Extract the (X, Y) coordinate from the center of the cell holding the provided text.  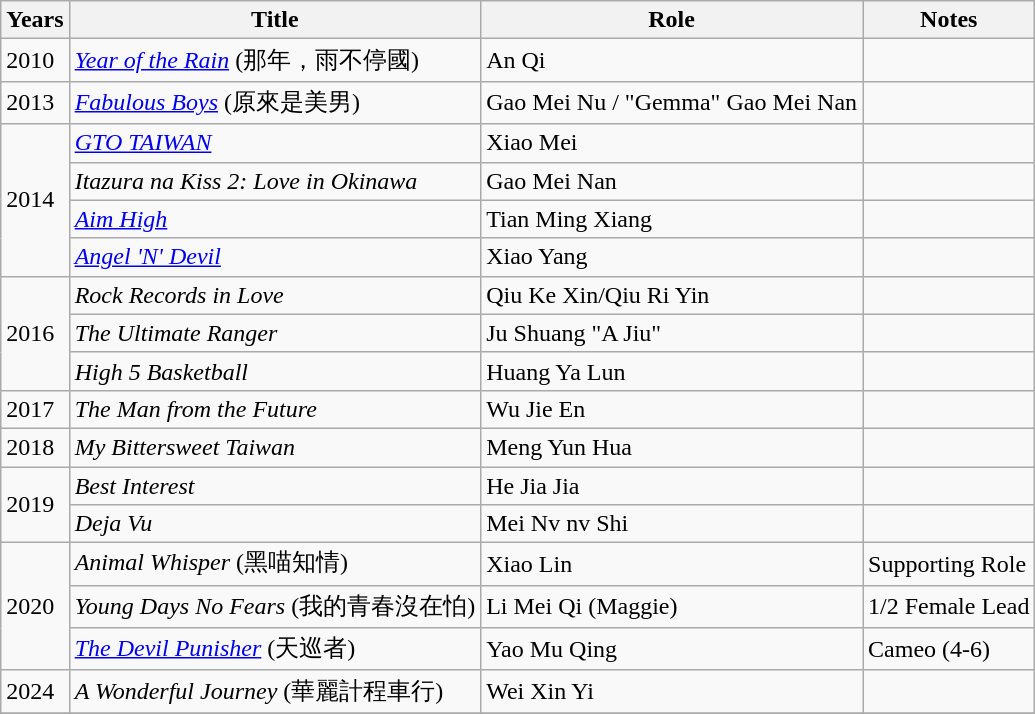
Ju Shuang "A Jiu" (672, 333)
Qiu Ke Xin/Qiu Ri Yin (672, 295)
High 5 Basketball (275, 371)
2018 (35, 447)
2017 (35, 409)
2014 (35, 200)
1/2 Female Lead (949, 606)
Meng Yun Hua (672, 447)
Supporting Role (949, 564)
2019 (35, 504)
The Ultimate Ranger (275, 333)
Xiao Lin (672, 564)
Itazura na Kiss 2: Love in Okinawa (275, 181)
Gao Mei Nu / "Gemma" Gao Mei Nan (672, 102)
Xiao Mei (672, 143)
A Wonderful Journey (華麗計程車行) (275, 692)
Gao Mei Nan (672, 181)
Deja Vu (275, 524)
My Bittersweet Taiwan (275, 447)
Angel 'N' Devil (275, 257)
Young Days No Fears (我的青春沒在怕) (275, 606)
Animal Whisper (黑喵知情) (275, 564)
Xiao Yang (672, 257)
Rock Records in Love (275, 295)
Aim High (275, 219)
2020 (35, 607)
Years (35, 20)
Wei Xin Yi (672, 692)
GTO TAIWAN (275, 143)
Mei Nv nv Shi (672, 524)
Wu Jie En (672, 409)
2016 (35, 333)
2010 (35, 60)
2024 (35, 692)
The Man from the Future (275, 409)
The Devil Punisher (天巡者) (275, 650)
Notes (949, 20)
Year of the Rain (那年，雨不停國) (275, 60)
He Jia Jia (672, 485)
Fabulous Boys (原來是美男) (275, 102)
An Qi (672, 60)
Tian Ming Xiang (672, 219)
Best Interest (275, 485)
Yao Mu Qing (672, 650)
Huang Ya Lun (672, 371)
2013 (35, 102)
Role (672, 20)
Cameo (4-6) (949, 650)
Title (275, 20)
Li Mei Qi (Maggie) (672, 606)
